Return [X, Y] of the center of cell containing provided text 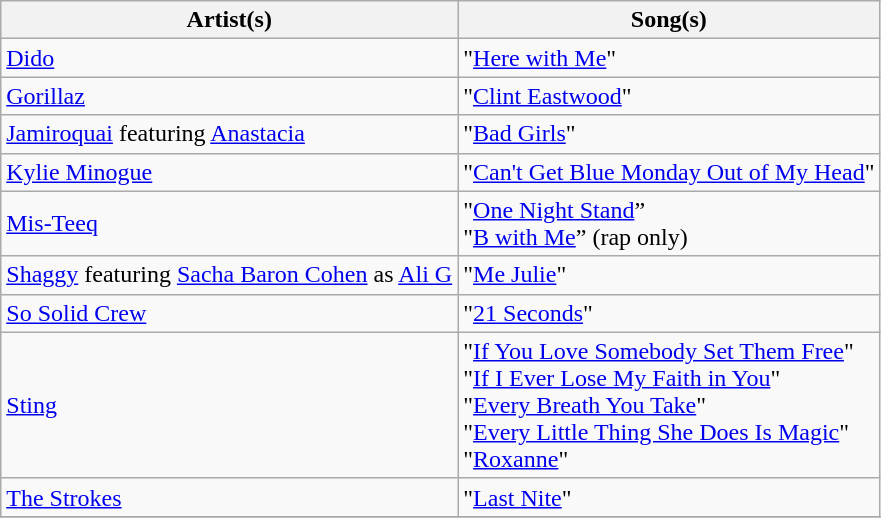
Kylie Minogue [230, 172]
Sting [230, 405]
Jamiroquai featuring Anastacia [230, 134]
Song(s) [669, 20]
"Can't Get Blue Monday Out of My Head" [669, 172]
Shaggy featuring Sacha Baron Cohen as Ali G [230, 275]
"One Night Stand” "B with Me” (rap only) [669, 224]
Gorillaz [230, 96]
"Clint Eastwood" [669, 96]
"Last Nite" [669, 497]
"Me Julie" [669, 275]
So Solid Crew [230, 313]
Mis-Teeq [230, 224]
The Strokes [230, 497]
"21 Seconds" [669, 313]
"If You Love Somebody Set Them Free""If I Ever Lose My Faith in You""Every Breath You Take""Every Little Thing She Does Is Magic""Roxanne" [669, 405]
Artist(s) [230, 20]
"Bad Girls" [669, 134]
Dido [230, 58]
"Here with Me" [669, 58]
